Locate the cell with the specified text and output its [x, y] center coordinate. 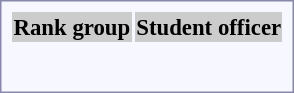
Student officer [209, 27]
Rank group [72, 27]
